For the text-containing cell, return its midpoint in [x, y] coordinate format. 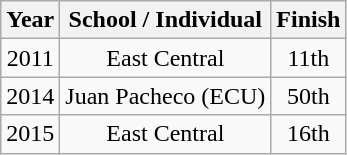
2015 [30, 134]
Juan Pacheco (ECU) [166, 96]
School / Individual [166, 20]
16th [308, 134]
Year [30, 20]
11th [308, 58]
2014 [30, 96]
Finish [308, 20]
2011 [30, 58]
50th [308, 96]
